Search for the cell housing the specified text and yield its (X, Y) center coordinate. 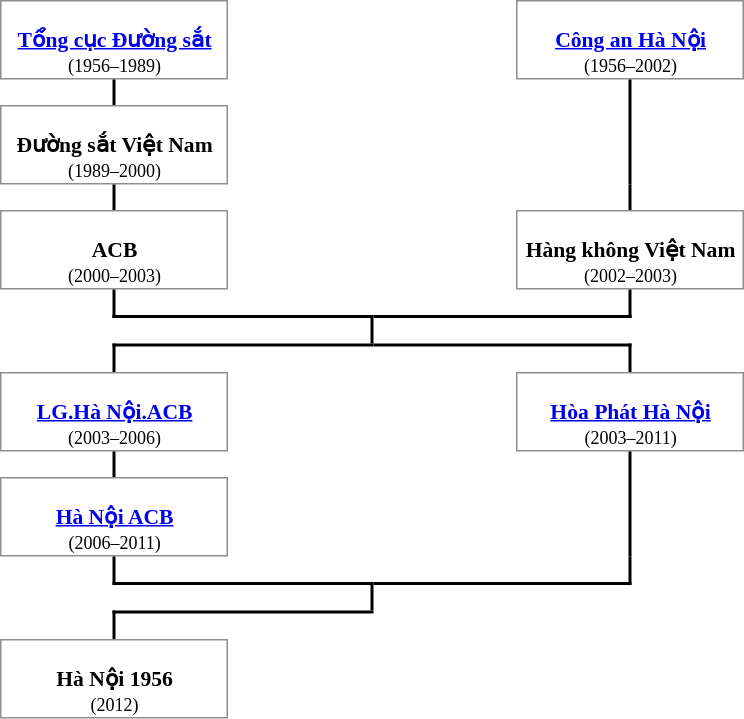
Hà Nội 1956(2012) (115, 679)
LG.Hà Nội.ACB(2003–2006) (115, 412)
Đường sắt Việt Nam(1989–2000) (115, 145)
Tổng cục Đường sắt(1956–1989) (115, 40)
Hà Nội ACB(2006–2011) (115, 517)
ACB(2000–2003) (115, 250)
